Search for the cell housing the specified text and yield its (X, Y) center coordinate. 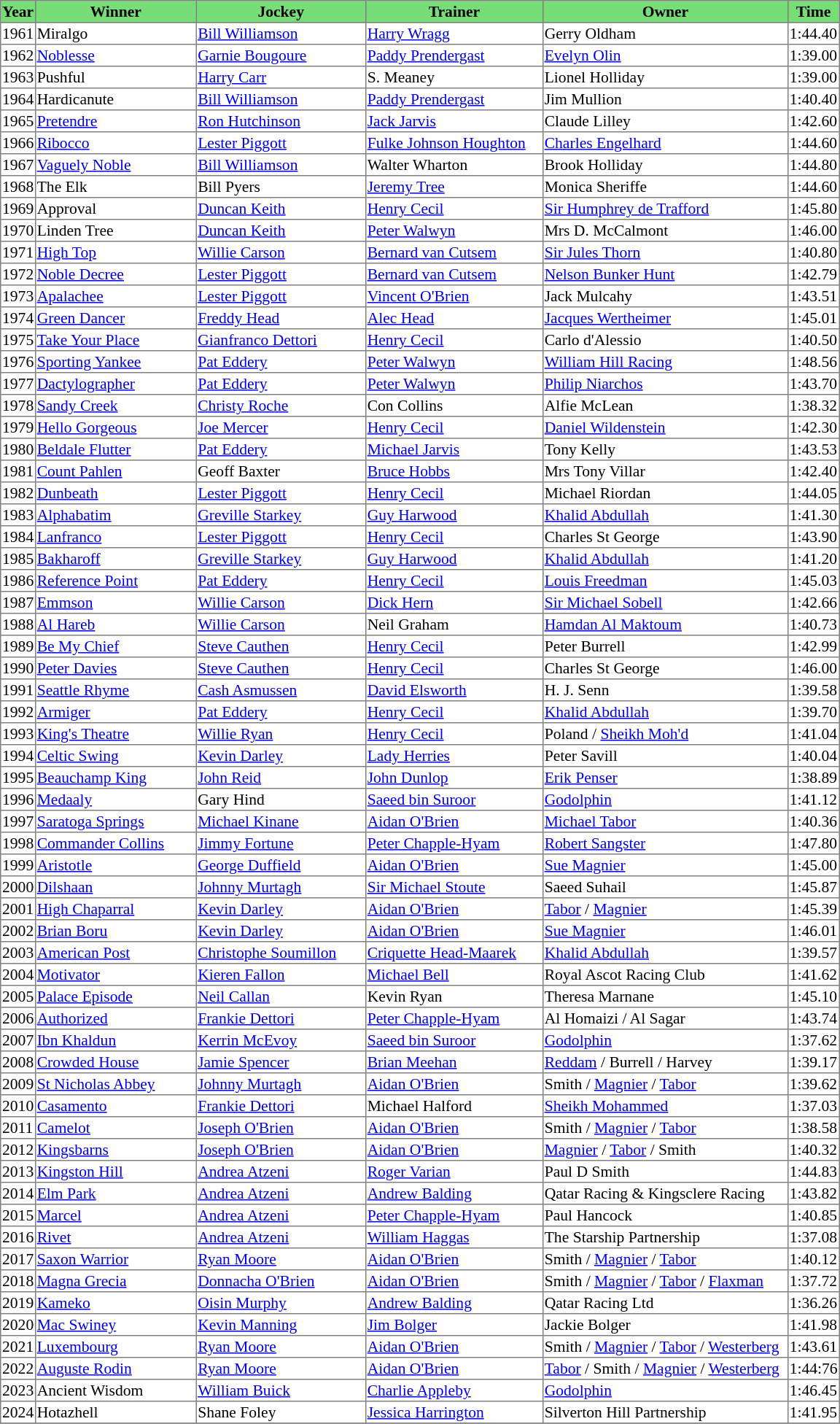
Linden Tree (115, 231)
Paul Hancock (665, 1215)
1973 (18, 296)
Jessica Harrington (454, 1412)
Smith / Magnier / Tabor / Flaxman (665, 1281)
1997 (18, 821)
2002 (18, 931)
1:41.95 (813, 1412)
1:41.62 (813, 975)
Winner (115, 12)
1:42.66 (813, 603)
Gerry Oldham (665, 34)
1:39.58 (813, 690)
2005 (18, 997)
Kingston Hill (115, 1172)
2020 (18, 1325)
1990 (18, 668)
Mrs D. McCalmont (665, 231)
Jamie Spencer (281, 1062)
Noble Decree (115, 274)
1993 (18, 734)
Elm Park (115, 1193)
High Top (115, 252)
1963 (18, 77)
1:44.40 (813, 34)
Silverton Hill Partnership (665, 1412)
H. J. Senn (665, 690)
King's Theatre (115, 734)
Jeremy Tree (454, 187)
Donnacha O'Brien (281, 1281)
Palace Episode (115, 997)
Kevin Manning (281, 1325)
Qatar Racing & Kingsclere Racing (665, 1193)
1978 (18, 406)
Kerrin McEvoy (281, 1040)
Al Hareb (115, 624)
1:40.80 (813, 252)
Ribocco (115, 143)
1992 (18, 712)
1:40.36 (813, 821)
2008 (18, 1062)
Bakharoff (115, 559)
Camelot (115, 1128)
2000 (18, 887)
Authorized (115, 1018)
2006 (18, 1018)
Brian Boru (115, 931)
Jack Mulcahy (665, 296)
Sir Humphrey de Trafford (665, 209)
2004 (18, 975)
1:42.79 (813, 274)
Take Your Place (115, 340)
Smith / Magnier / Tabor / Westerberg (665, 1347)
2013 (18, 1172)
Joe Mercer (281, 427)
Tabor / Magnier (665, 909)
Criquette Head-Maarek (454, 953)
1:45.01 (813, 318)
Daniel Wildenstein (665, 427)
1:42.60 (813, 121)
1986 (18, 581)
1999 (18, 865)
Year (18, 12)
Gianfranco Dettori (281, 340)
Bruce Hobbs (454, 471)
Oisin Murphy (281, 1303)
Medaaly (115, 800)
Hamdan Al Maktoum (665, 624)
Claude Lilley (665, 121)
1979 (18, 427)
Garnie Bougoure (281, 55)
1976 (18, 362)
Cash Asmussen (281, 690)
Willie Ryan (281, 734)
Pushful (115, 77)
Michael Kinane (281, 821)
S. Meaney (454, 77)
1:45.00 (813, 865)
Seattle Rhyme (115, 690)
1980 (18, 449)
Count Pahlen (115, 471)
1:41.04 (813, 734)
Ron Hutchinson (281, 121)
Alphabatim (115, 515)
Celtic Swing (115, 756)
Kameko (115, 1303)
William Haggas (454, 1237)
Miralgo (115, 34)
Erik Penser (665, 778)
Hardicanute (115, 99)
Michael Riordan (665, 493)
1987 (18, 603)
Fulke Johnson Houghton (454, 143)
Emmson (115, 603)
Dilshaan (115, 887)
1971 (18, 252)
1967 (18, 165)
Al Homaizi / Al Sagar (665, 1018)
1:40.04 (813, 756)
1:47.80 (813, 843)
2011 (18, 1128)
Saeed Suhail (665, 887)
Jackie Bolger (665, 1325)
American Post (115, 953)
Auguste Rodin (115, 1369)
1965 (18, 121)
1:48.56 (813, 362)
1:42.99 (813, 646)
Crowded House (115, 1062)
2016 (18, 1237)
Robert Sangster (665, 843)
Tabor / Smith / Magnier / Westerberg (665, 1369)
Jim Mullion (665, 99)
Harry Carr (281, 77)
1:41.30 (813, 515)
Kingsbarns (115, 1150)
1:43.82 (813, 1193)
1:45.39 (813, 909)
1:43.51 (813, 296)
1:41.20 (813, 559)
1:36.26 (813, 1303)
1:40.50 (813, 340)
Christy Roche (281, 406)
1:41.98 (813, 1325)
High Chaparral (115, 909)
The Starship Partnership (665, 1237)
2009 (18, 1084)
Saxon Warrior (115, 1259)
Aristotle (115, 865)
2015 (18, 1215)
Brian Meehan (454, 1062)
1961 (18, 34)
1964 (18, 99)
Peter Savill (665, 756)
John Dunlop (454, 778)
2018 (18, 1281)
Theresa Marnane (665, 997)
1981 (18, 471)
2021 (18, 1347)
Dactylographer (115, 384)
Royal Ascot Racing Club (665, 975)
1974 (18, 318)
1:43.61 (813, 1347)
Tony Kelly (665, 449)
1996 (18, 800)
Vaguely Noble (115, 165)
Monica Sheriffe (665, 187)
1975 (18, 340)
Be My Chief (115, 646)
1:45.03 (813, 581)
Owner (665, 12)
1:40.73 (813, 624)
1970 (18, 231)
William Buick (281, 1390)
Beauchamp King (115, 778)
Lanfranco (115, 537)
1:38.89 (813, 778)
Hotazhell (115, 1412)
1:46.45 (813, 1390)
Kieren Fallon (281, 975)
Beldale Flutter (115, 449)
1:40.40 (813, 99)
1:43.90 (813, 537)
Roger Varian (454, 1172)
David Elsworth (454, 690)
1:37.62 (813, 1040)
Luxembourg (115, 1347)
2017 (18, 1259)
Rivet (115, 1237)
Ibn Khaldun (115, 1040)
2001 (18, 909)
2019 (18, 1303)
Saratoga Springs (115, 821)
1998 (18, 843)
Sheikh Mohammed (665, 1106)
1:39.70 (813, 712)
1972 (18, 274)
Shane Foley (281, 1412)
St Nicholas Abbey (115, 1084)
Reddam / Burrell / Harvey (665, 1062)
2023 (18, 1390)
1:45.80 (813, 209)
1:44:76 (813, 1369)
Michael Tabor (665, 821)
Con Collins (454, 406)
Neil Callan (281, 997)
Vincent O'Brien (454, 296)
1969 (18, 209)
1966 (18, 143)
Michael Jarvis (454, 449)
Reference Point (115, 581)
Jimmy Fortune (281, 843)
Alec Head (454, 318)
Sandy Creek (115, 406)
Michael Halford (454, 1106)
1:42.40 (813, 471)
1:37.72 (813, 1281)
Mac Swiney (115, 1325)
1984 (18, 537)
2014 (18, 1193)
Commander Collins (115, 843)
1:41.12 (813, 800)
Jockey (281, 12)
Philip Niarchos (665, 384)
1982 (18, 493)
Christophe Soumillon (281, 953)
Neil Graham (454, 624)
Magna Grecia (115, 1281)
Sporting Yankee (115, 362)
Poland / Sheikh Moh'd (665, 734)
Brook Holliday (665, 165)
1:42.30 (813, 427)
Walter Wharton (454, 165)
1:37.03 (813, 1106)
1:45.10 (813, 997)
Bill Pyers (281, 187)
Charles Engelhard (665, 143)
2024 (18, 1412)
Casamento (115, 1106)
Charlie Appleby (454, 1390)
The Elk (115, 187)
Kevin Ryan (454, 997)
Approval (115, 209)
1:38.32 (813, 406)
1:45.87 (813, 887)
Jim Bolger (454, 1325)
Gary Hind (281, 800)
1968 (18, 187)
George Duffield (281, 865)
2010 (18, 1106)
1:44.80 (813, 165)
1:43.70 (813, 384)
Harry Wragg (454, 34)
Geoff Baxter (281, 471)
Lady Herries (454, 756)
Armiger (115, 712)
Sir Michael Sobell (665, 603)
1:38.58 (813, 1128)
Green Dancer (115, 318)
Marcel (115, 1215)
1994 (18, 756)
1991 (18, 690)
1985 (18, 559)
Freddy Head (281, 318)
1:44.83 (813, 1172)
1:46.01 (813, 931)
Magnier / Tabor / Smith (665, 1150)
1:37.08 (813, 1237)
1977 (18, 384)
1:40.85 (813, 1215)
1:40.12 (813, 1259)
1:40.32 (813, 1150)
Lionel Holliday (665, 77)
1988 (18, 624)
Pretendre (115, 121)
1:39.57 (813, 953)
Peter Burrell (665, 646)
Motivator (115, 975)
Sir Jules Thorn (665, 252)
1:43.74 (813, 1018)
2012 (18, 1150)
1:39.62 (813, 1084)
Time (813, 12)
Qatar Racing Ltd (665, 1303)
Evelyn Olin (665, 55)
Paul D Smith (665, 1172)
Apalachee (115, 296)
1:44.05 (813, 493)
Trainer (454, 12)
William Hill Racing (665, 362)
Carlo d'Alessio (665, 340)
Peter Davies (115, 668)
Alfie McLean (665, 406)
2003 (18, 953)
John Reid (281, 778)
Hello Gorgeous (115, 427)
Louis Freedman (665, 581)
2022 (18, 1369)
Jacques Wertheimer (665, 318)
1:43.53 (813, 449)
Sir Michael Stoute (454, 887)
1962 (18, 55)
1995 (18, 778)
Mrs Tony Villar (665, 471)
Nelson Bunker Hunt (665, 274)
Dick Hern (454, 603)
1:39.17 (813, 1062)
1983 (18, 515)
Michael Bell (454, 975)
Noblesse (115, 55)
Jack Jarvis (454, 121)
Ancient Wisdom (115, 1390)
Dunbeath (115, 493)
1989 (18, 646)
2007 (18, 1040)
